Return [x, y] of the center of cell containing provided text 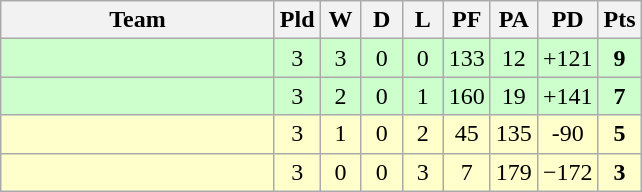
160 [466, 96]
PF [466, 20]
45 [466, 134]
Pld [297, 20]
D [382, 20]
133 [466, 58]
135 [514, 134]
Team [138, 20]
+141 [568, 96]
W [340, 20]
5 [620, 134]
+121 [568, 58]
19 [514, 96]
179 [514, 172]
L [422, 20]
Pts [620, 20]
PA [514, 20]
-90 [568, 134]
−172 [568, 172]
PD [568, 20]
12 [514, 58]
9 [620, 58]
